For the text-containing cell, return its midpoint in (X, Y) coordinate format. 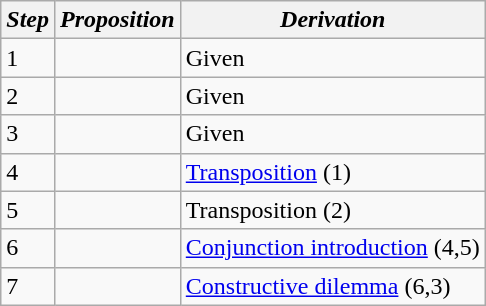
7 (28, 286)
Proposition (117, 20)
Derivation (332, 20)
Transposition (2) (332, 210)
Conjunction introduction (4,5) (332, 248)
1 (28, 58)
4 (28, 172)
Transposition (1) (332, 172)
2 (28, 96)
6 (28, 248)
3 (28, 134)
Constructive dilemma (6,3) (332, 286)
Step (28, 20)
5 (28, 210)
